Find where the given text appears and provide that cell's center as [X, Y] coordinate. 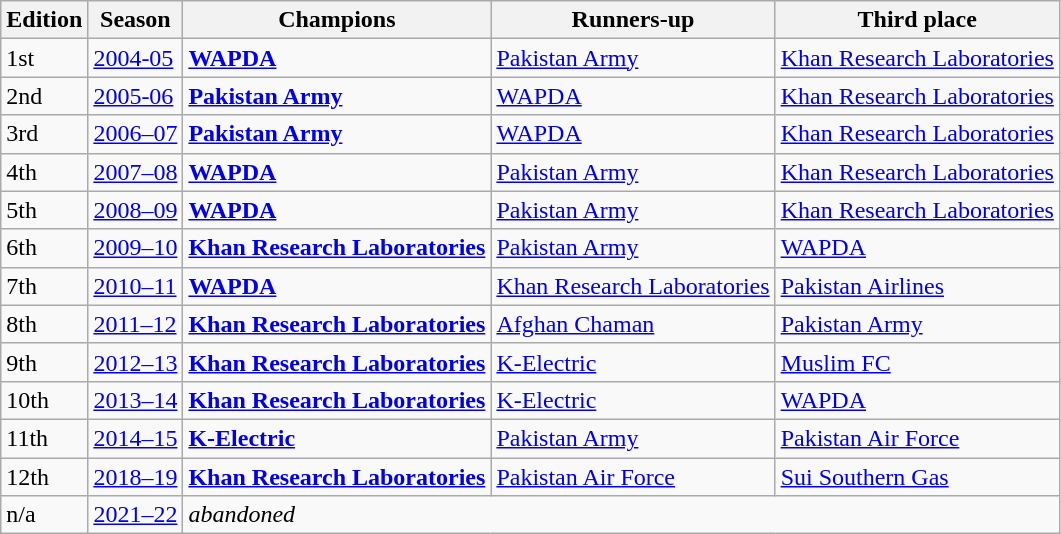
8th [44, 324]
3rd [44, 134]
2021–22 [136, 515]
4th [44, 172]
Muslim FC [917, 362]
Pakistan Airlines [917, 286]
2005-06 [136, 96]
12th [44, 477]
2014–15 [136, 438]
2010–11 [136, 286]
2nd [44, 96]
2007–08 [136, 172]
Champions [337, 20]
Season [136, 20]
5th [44, 210]
Runners-up [633, 20]
2009–10 [136, 248]
Third place [917, 20]
9th [44, 362]
2008–09 [136, 210]
n/a [44, 515]
6th [44, 248]
2004-05 [136, 58]
10th [44, 400]
abandoned [621, 515]
2018–19 [136, 477]
2012–13 [136, 362]
1st [44, 58]
2006–07 [136, 134]
Sui Southern Gas [917, 477]
11th [44, 438]
2011–12 [136, 324]
Edition [44, 20]
Afghan Chaman [633, 324]
7th [44, 286]
2013–14 [136, 400]
